For the text-containing cell, return its midpoint in [x, y] coordinate format. 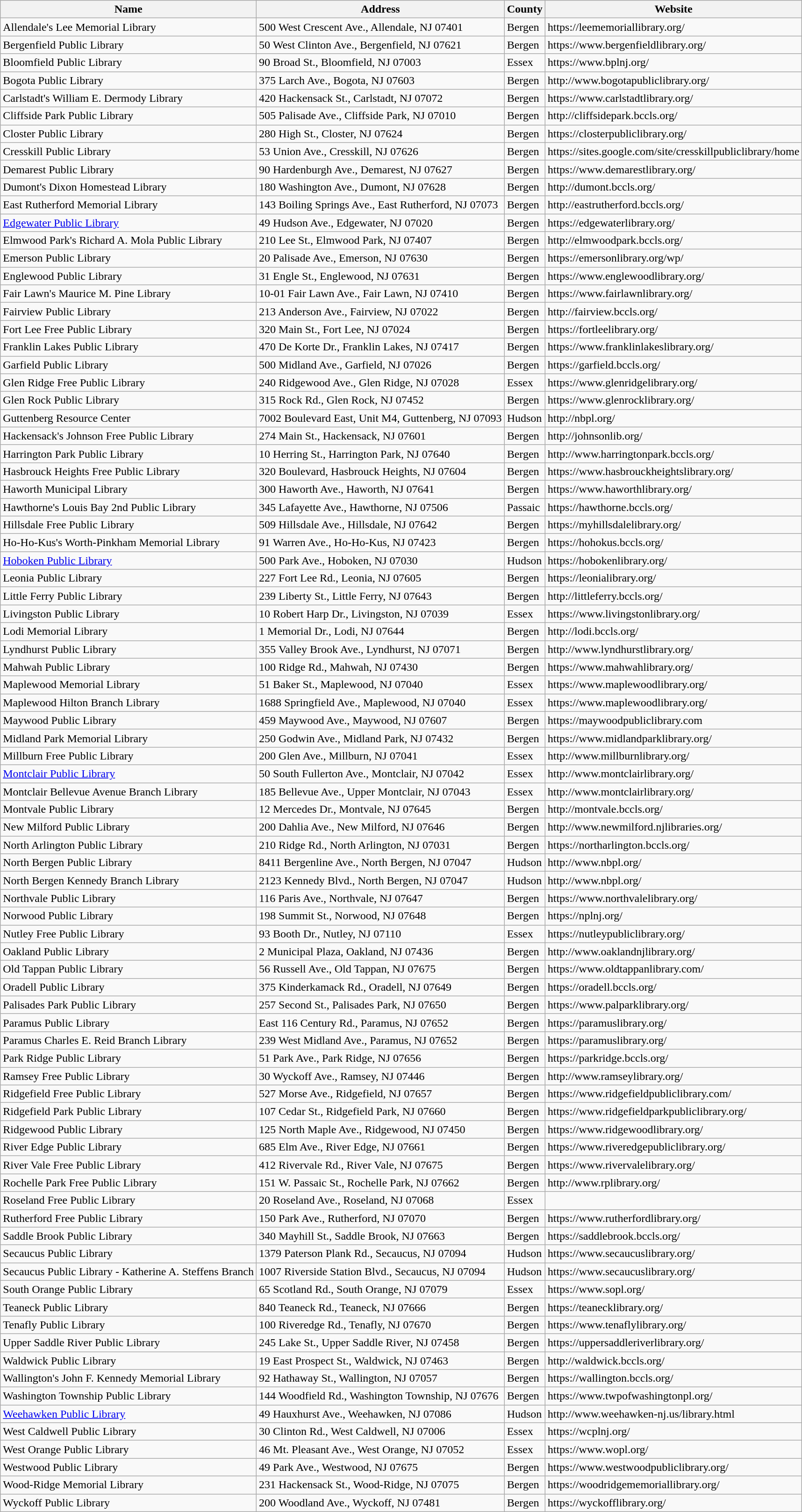
Cresskill Public Library [129, 151]
200 Dahlia Ave., New Milford, NJ 07646 [380, 827]
Upper Saddle River Public Library [129, 1342]
210 Ridge Rd., North Arlington, NJ 07031 [380, 845]
Westwood Public Library [129, 1467]
http://lodi.bccls.org/ [673, 632]
Hackensack's Johnson Free Public Library [129, 436]
Teaneck Public Library [129, 1307]
http://dumont.bccls.org/ [673, 187]
315 Rock Rd., Glen Rock, NJ 07452 [380, 400]
Glen Rock Public Library [129, 400]
245 Lake St., Upper Saddle River, NJ 07458 [380, 1342]
https://wcplnj.org/ [673, 1432]
Bloomfield Public Library [129, 63]
Dumont's Dixon Homestead Library [129, 187]
1379 Paterson Plank Rd., Secaucus, NJ 07094 [380, 1254]
375 Larch Ave., Bogota, NJ 07603 [380, 80]
Nutley Free Public Library [129, 934]
Maywood Public Library [129, 720]
459 Maywood Ave., Maywood, NJ 07607 [380, 720]
https://www.rutherfordlibrary.org/ [673, 1218]
Ho-Ho-Kus's Worth-Pinkham Memorial Library [129, 543]
South Orange Public Library [129, 1289]
East 116 Century Rd., Paramus, NJ 07652 [380, 1022]
http://waldwick.bccls.org/ [673, 1361]
https://www.livingstonlibrary.org/ [673, 614]
https://hohokus.bccls.org/ [673, 543]
8411 Bergenline Ave., North Bergen, NJ 07047 [380, 863]
Emerson Public Library [129, 258]
Bergenfield Public Library [129, 45]
280 High St., Closter, NJ 07624 [380, 134]
100 Riveredge Rd., Tenafly, NJ 07670 [380, 1325]
https://www.westwoodpubliclibrary.org/ [673, 1467]
Closter Public Library [129, 134]
Oradell Public Library [129, 987]
Northvale Public Library [129, 898]
Fair Lawn's Maurice M. Pine Library [129, 294]
50 West Clinton Ave., Bergenfield, NJ 07621 [380, 45]
Ridgefield Park Public Library [129, 1112]
345 Lafayette Ave., Hawthorne, NJ 07506 [380, 507]
River Vale Free Public Library [129, 1165]
Bogota Public Library [129, 80]
East Rutherford Memorial Library [129, 205]
Hasbrouck Heights Free Public Library [129, 471]
Norwood Public Library [129, 916]
Tenafly Public Library [129, 1325]
91 Warren Ave., Ho-Ho-Kus, NJ 07423 [380, 543]
http://cliffsidepark.bccls.org/ [673, 116]
Fort Lee Free Public Library [129, 329]
https://www.franklinlakeslibrary.org/ [673, 347]
https://sites.google.com/site/cresskillpubliclibrary/home [673, 151]
http://eastrutherford.bccls.org/ [673, 205]
49 Hauxhurst Ave., Weehawken, NJ 07086 [380, 1414]
Maplewood Hilton Branch Library [129, 703]
https://teanecklibrary.org/ [673, 1307]
20 Palisade Ave., Emerson, NJ 07630 [380, 258]
https://www.ridgefieldparkpubliclibrary.org/ [673, 1112]
93 Booth Dr., Nutley, NJ 07110 [380, 934]
http://www.ramseylibrary.org/ [673, 1076]
49 Hudson Ave., Edgewater, NJ 07020 [380, 223]
2 Municipal Plaza, Oakland, NJ 07436 [380, 951]
116 Paris Ave., Northvale, NJ 07647 [380, 898]
Oakland Public Library [129, 951]
Livingston Public Library [129, 614]
http://www.rplibrary.org/ [673, 1183]
https://www.demarestlibrary.org/ [673, 169]
Ramsey Free Public Library [129, 1076]
125 North Maple Ave., Ridgewood, NJ 07450 [380, 1129]
51 Park Ave., Park Ridge, NJ 07656 [380, 1058]
http://johnsonlib.org/ [673, 436]
Midland Park Memorial Library [129, 738]
Name [129, 9]
https://nplnj.org/ [673, 916]
Washington Township Public Library [129, 1396]
Montvale Public Library [129, 809]
320 Main St., Fort Lee, NJ 07024 [380, 329]
Wood-Ridge Memorial Library [129, 1485]
https://www.glenridgelibrary.org/ [673, 383]
Garfield Public Library [129, 365]
56 Russell Ave., Old Tappan, NJ 07675 [380, 969]
https://www.tenaflylibrary.org/ [673, 1325]
527 Morse Ave., Ridgefield, NJ 07657 [380, 1094]
https://garfield.bccls.org/ [673, 365]
92 Hathaway St., Wallington, NJ 07057 [380, 1378]
http://littleferry.bccls.org/ [673, 596]
http://montvale.bccls.org/ [673, 809]
Carlstadt's William E. Dermody Library [129, 98]
1007 Riverside Station Blvd., Secaucus, NJ 07094 [380, 1271]
https://www.sopl.org/ [673, 1289]
http://www.harringtonpark.bccls.org/ [673, 454]
100 Ridge Rd., Mahwah, NJ 07430 [380, 667]
420 Hackensack St., Carlstadt, NJ 07072 [380, 98]
New Milford Public Library [129, 827]
https://closterpubliclibrary.org/ [673, 134]
185 Bellevue Ave., Upper Montclair, NJ 07043 [380, 792]
Little Ferry Public Library [129, 596]
470 De Korte Dr., Franklin Lakes, NJ 07417 [380, 347]
https://www.bergenfieldlibrary.org/ [673, 45]
https://saddlebrook.bccls.org/ [673, 1236]
12 Mercedes Dr., Montvale, NJ 07645 [380, 809]
151 W. Passaic St., Rochelle Park, NJ 07662 [380, 1183]
http://elmwoodpark.bccls.org/ [673, 241]
Glen Ridge Free Public Library [129, 383]
Montclair Bellevue Avenue Branch Library [129, 792]
Leonia Public Library [129, 578]
http://fairview.bccls.org/ [673, 312]
30 Wyckoff Ave., Ramsey, NJ 07446 [380, 1076]
http://www.newmilford.njlibraries.org/ [673, 827]
Ridgewood Public Library [129, 1129]
North Bergen Kennedy Branch Library [129, 880]
North Arlington Public Library [129, 845]
355 Valley Brook Ave., Lyndhurst, NJ 07071 [380, 649]
320 Boulevard, Hasbrouck Heights, NJ 07604 [380, 471]
https://www.mahwahlibrary.org/ [673, 667]
7002 Boulevard East, Unit M4, Guttenberg, NJ 07093 [380, 418]
Rutherford Free Public Library [129, 1218]
Secaucus Public Library [129, 1254]
51 Baker St., Maplewood, NJ 07040 [380, 685]
213 Anderson Ave., Fairview, NJ 07022 [380, 312]
Wallington's John F. Kennedy Memorial Library [129, 1378]
2123 Kennedy Blvd., North Bergen, NJ 07047 [380, 880]
https://hawthorne.bccls.org/ [673, 507]
County [524, 9]
Weehawken Public Library [129, 1414]
River Edge Public Library [129, 1147]
1688 Springfield Ave., Maplewood, NJ 07040 [380, 703]
Hawthorne's Louis Bay 2nd Public Library [129, 507]
19 East Prospect St., Waldwick, NJ 07463 [380, 1361]
505 Palisade Ave., Cliffside Park, NJ 07010 [380, 116]
210 Lee St., Elmwood Park, NJ 07407 [380, 241]
200 Glen Ave., Millburn, NJ 07041 [380, 756]
Montclair Public Library [129, 774]
Englewood Public Library [129, 276]
Mahwah Public Library [129, 667]
46 Mt. Pleasant Ave., West Orange, NJ 07052 [380, 1449]
685 Elm Ave., River Edge, NJ 07661 [380, 1147]
Roseland Free Public Library [129, 1200]
Website [673, 9]
http://nbpl.org/ [673, 418]
90 Hardenburgh Ave., Demarest, NJ 07627 [380, 169]
53 Union Ave., Cresskill, NJ 07626 [380, 151]
https://edgewaterlibrary.org/ [673, 223]
https://www.haworthlibrary.org/ [673, 489]
143 Boiling Springs Ave., East Rutherford, NJ 07073 [380, 205]
https://www.oldtappanlibrary.com/ [673, 969]
Palisades Park Public Library [129, 1005]
180 Washington Ave., Dumont, NJ 07628 [380, 187]
https://parkridge.bccls.org/ [673, 1058]
500 West Crescent Ave., Allendale, NJ 07401 [380, 27]
Allendale's Lee Memorial Library [129, 27]
https://wallington.bccls.org/ [673, 1378]
Harrington Park Public Library [129, 454]
20 Roseland Ave., Roseland, NJ 07068 [380, 1200]
Edgewater Public Library [129, 223]
West Caldwell Public Library [129, 1432]
840 Teaneck Rd., Teaneck, NJ 07666 [380, 1307]
https://www.twpofwashingtonpl.org/ [673, 1396]
144 Woodfield Rd., Washington Township, NJ 07676 [380, 1396]
Lodi Memorial Library [129, 632]
https://www.rivervalelibrary.org/ [673, 1165]
http://www.oaklandnjlibrary.org/ [673, 951]
300 Haworth Ave., Haworth, NJ 07641 [380, 489]
https://emersonlibrary.org/wp/ [673, 258]
65 Scotland Rd., South Orange, NJ 07079 [380, 1289]
Passaic [524, 507]
1 Memorial Dr., Lodi, NJ 07644 [380, 632]
https://www.fairlawnlibrary.org/ [673, 294]
340 Mayhill St., Saddle Brook, NJ 07663 [380, 1236]
Park Ridge Public Library [129, 1058]
https://www.northvalelibrary.org/ [673, 898]
Paramus Public Library [129, 1022]
Fairview Public Library [129, 312]
Address [380, 9]
49 Park Ave., Westwood, NJ 07675 [380, 1467]
30 Clinton Rd., West Caldwell, NJ 07006 [380, 1432]
Millburn Free Public Library [129, 756]
10-01 Fair Lawn Ave., Fair Lawn, NJ 07410 [380, 294]
https://www.carlstadtlibrary.org/ [673, 98]
10 Herring St., Harrington Park, NJ 07640 [380, 454]
Elmwood Park's Richard A. Mola Public Library [129, 241]
http://www.lyndhurstlibrary.org/ [673, 649]
https://www.palparklibrary.org/ [673, 1005]
274 Main St., Hackensack, NJ 07601 [380, 436]
509 Hillsdale Ave., Hillsdale, NJ 07642 [380, 525]
https://www.bplnj.org/ [673, 63]
412 Rivervale Rd., River Vale, NJ 07675 [380, 1165]
https://www.midlandparklibrary.org/ [673, 738]
https://wyckofflibrary.org/ [673, 1503]
https://www.ridgewoodlibrary.org/ [673, 1129]
West Orange Public Library [129, 1449]
10 Robert Harp Dr., Livingston, NJ 07039 [380, 614]
Cliffside Park Public Library [129, 116]
Hoboken Public Library [129, 561]
https://northarlington.bccls.org/ [673, 845]
https://oradell.bccls.org/ [673, 987]
http://www.bogotapubliclibrary.org/ [673, 80]
240 Ridgewood Ave., Glen Ridge, NJ 07028 [380, 383]
107 Cedar St., Ridgefield Park, NJ 07660 [380, 1112]
250 Godwin Ave., Midland Park, NJ 07432 [380, 738]
https://www.riveredgepubliclibrary.org/ [673, 1147]
http://www.millburnlibrary.org/ [673, 756]
http://www.weehawken-nj.us/library.html [673, 1414]
31 Engle St., Englewood, NJ 07631 [380, 276]
227 Fort Lee Rd., Leonia, NJ 07605 [380, 578]
Hillsdale Free Public Library [129, 525]
https://myhillsdalelibrary.org/ [673, 525]
https://maywoodpubliclibrary.com [673, 720]
Demarest Public Library [129, 169]
239 West Midland Ave., Paramus, NJ 07652 [380, 1040]
Waldwick Public Library [129, 1361]
500 Midland Ave., Garfield, NJ 07026 [380, 365]
https://www.hasbrouckheightslibrary.org/ [673, 471]
150 Park Ave., Rutherford, NJ 07070 [380, 1218]
https://leememoriallibrary.org/ [673, 27]
Lyndhurst Public Library [129, 649]
https://woodridgememoriallibrary.org/ [673, 1485]
Secaucus Public Library - Katherine A. Steffens Branch [129, 1271]
50 South Fullerton Ave., Montclair, NJ 07042 [380, 774]
North Bergen Public Library [129, 863]
Guttenberg Resource Center [129, 418]
https://hobokenlibrary.org/ [673, 561]
198 Summit St., Norwood, NJ 07648 [380, 916]
https://fortleelibrary.org/ [673, 329]
Maplewood Memorial Library [129, 685]
Paramus Charles E. Reid Branch Library [129, 1040]
https://www.ridgefieldpubliclibrary.com/ [673, 1094]
https://www.englewoodlibrary.org/ [673, 276]
https://www.wopl.org/ [673, 1449]
Rochelle Park Free Public Library [129, 1183]
Franklin Lakes Public Library [129, 347]
Ridgefield Free Public Library [129, 1094]
Old Tappan Public Library [129, 969]
https://www.glenrocklibrary.org/ [673, 400]
500 Park Ave., Hoboken, NJ 07030 [380, 561]
257 Second St., Palisades Park, NJ 07650 [380, 1005]
https://leonialibrary.org/ [673, 578]
239 Liberty St., Little Ferry, NJ 07643 [380, 596]
231 Hackensack St., Wood-Ridge, NJ 07075 [380, 1485]
https://nutleypubliclibrary.org/ [673, 934]
Haworth Municipal Library [129, 489]
https://uppersaddleriverlibrary.org/ [673, 1342]
200 Woodland Ave., Wyckoff, NJ 07481 [380, 1503]
90 Broad St., Bloomfield, NJ 07003 [380, 63]
Saddle Brook Public Library [129, 1236]
Wyckoff Public Library [129, 1503]
375 Kinderkamack Rd., Oradell, NJ 07649 [380, 987]
